Return (x, y) of the center of cell containing provided text 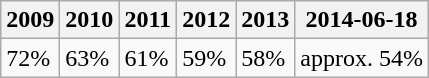
2012 (206, 20)
approx. 54% (362, 58)
63% (90, 58)
61% (148, 58)
2010 (90, 20)
2009 (30, 20)
2011 (148, 20)
2013 (266, 20)
72% (30, 58)
58% (266, 58)
59% (206, 58)
2014-06-18 (362, 20)
